Pinpoint the cell where the given text exists, returning its [x, y] midpoint coordinate. 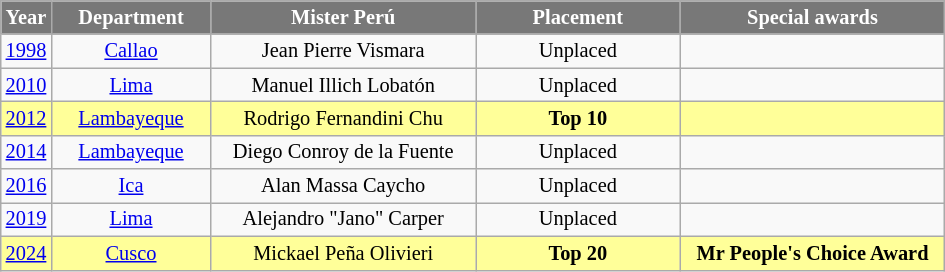
2019 [26, 219]
Mr People's Choice Award [812, 253]
Year [26, 17]
Manuel Illich Lobatón [344, 85]
Alan Massa Caycho [344, 186]
Rodrigo Fernandini Chu [344, 118]
2012 [26, 118]
2024 [26, 253]
Jean Pierre Vismara [344, 51]
2010 [26, 85]
Cusco [131, 253]
2016 [26, 186]
Department [131, 17]
Top 10 [578, 118]
Special awards [812, 17]
2014 [26, 152]
Diego Conroy de la Fuente [344, 152]
Mickael Peña Olivieri [344, 253]
Placement [578, 17]
Callao [131, 51]
Mister Perú [344, 17]
Ica [131, 186]
1998 [26, 51]
Top 20 [578, 253]
Alejandro "Jano" Carper [344, 219]
